Scan for the cell matching the given text and deliver its (X, Y) coordinate at center. 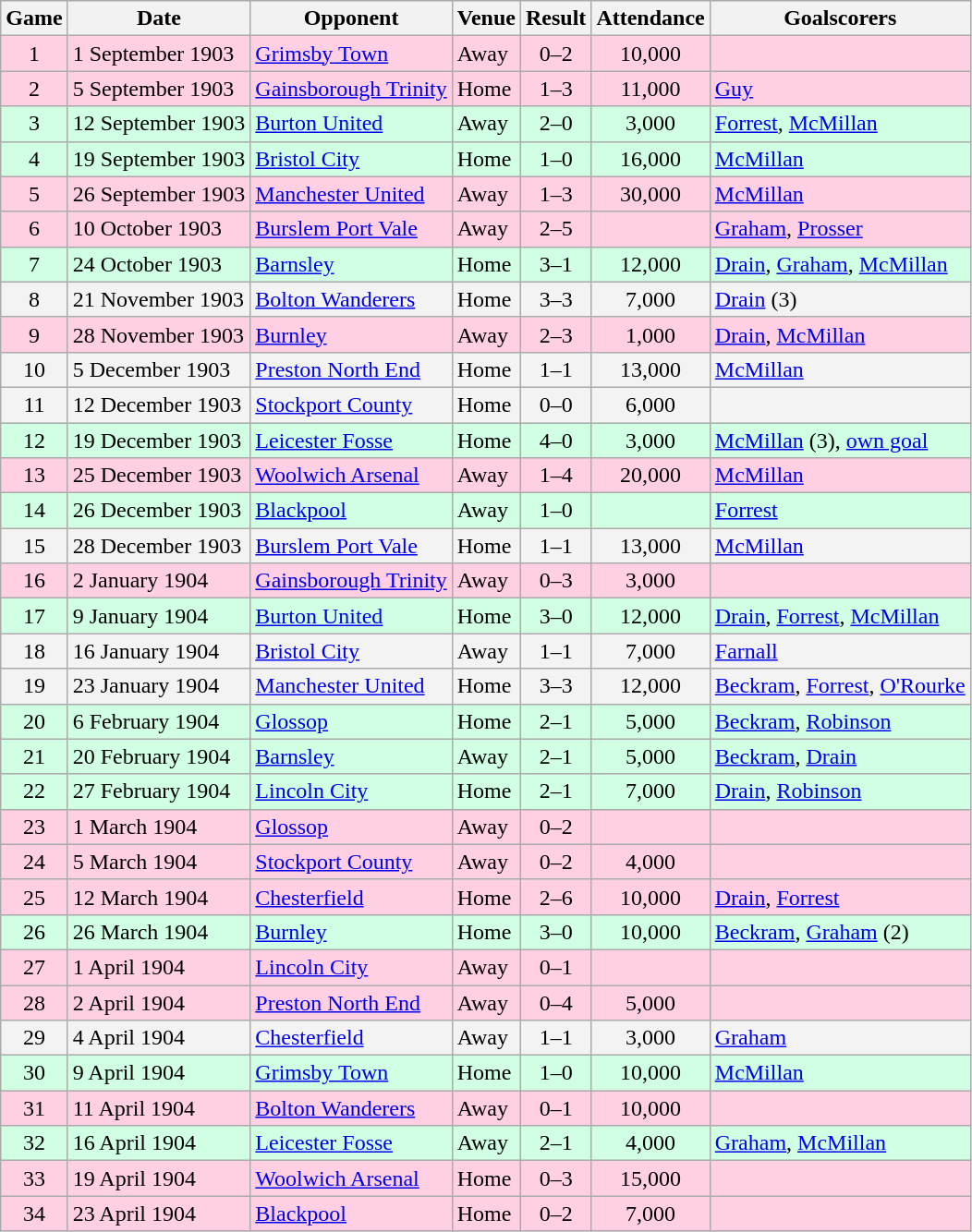
Guy (840, 89)
21 (34, 756)
22 (34, 791)
19 (34, 686)
12 December 1903 (159, 405)
32 (34, 1143)
1–4 (555, 476)
5 September 1903 (159, 89)
19 April 1904 (159, 1178)
26 March 1904 (159, 932)
2 April 1904 (159, 1002)
Opponent (351, 18)
5 March 1904 (159, 862)
1 (34, 54)
Result (555, 18)
11 (34, 405)
2–5 (555, 229)
Farnall (840, 651)
1 September 1903 (159, 54)
18 (34, 651)
5 December 1903 (159, 369)
30,000 (650, 194)
15,000 (650, 1178)
2–3 (555, 334)
Drain, Forrest, McMillan (840, 616)
23 (34, 827)
20 February 1904 (159, 756)
3–1 (555, 264)
5 (34, 194)
27 (34, 967)
16 (34, 581)
20 (34, 721)
6 February 1904 (159, 721)
Graham, McMillan (840, 1143)
Drain (3) (840, 299)
2–6 (555, 897)
Goalscorers (840, 18)
20,000 (650, 476)
23 January 1904 (159, 686)
28 (34, 1002)
Drain, McMillan (840, 334)
11 April 1904 (159, 1108)
26 December 1903 (159, 511)
9 (34, 334)
25 (34, 897)
9 January 1904 (159, 616)
23 April 1904 (159, 1214)
Graham, Prosser (840, 229)
33 (34, 1178)
25 December 1903 (159, 476)
28 December 1903 (159, 546)
21 November 1903 (159, 299)
2 (34, 89)
16,000 (650, 159)
6,000 (650, 405)
2 January 1904 (159, 581)
12 September 1903 (159, 124)
Graham (840, 1038)
0–4 (555, 1002)
Forrest, McMillan (840, 124)
24 (34, 862)
27 February 1904 (159, 791)
7 (34, 264)
10 October 1903 (159, 229)
1 March 1904 (159, 827)
Forrest (840, 511)
Drain, Forrest (840, 897)
2–0 (555, 124)
10 (34, 369)
Attendance (650, 18)
Venue (486, 18)
8 (34, 299)
4–0 (555, 441)
13 (34, 476)
9 April 1904 (159, 1073)
29 (34, 1038)
6 (34, 229)
Beckram, Robinson (840, 721)
26 September 1903 (159, 194)
30 (34, 1073)
0–0 (555, 405)
Date (159, 18)
19 September 1903 (159, 159)
4 (34, 159)
19 December 1903 (159, 441)
17 (34, 616)
16 April 1904 (159, 1143)
16 January 1904 (159, 651)
26 (34, 932)
1,000 (650, 334)
11,000 (650, 89)
12 March 1904 (159, 897)
Beckram, Forrest, O'Rourke (840, 686)
3 (34, 124)
34 (34, 1214)
1 April 1904 (159, 967)
Drain, Graham, McMillan (840, 264)
Game (34, 18)
4 April 1904 (159, 1038)
28 November 1903 (159, 334)
24 October 1903 (159, 264)
15 (34, 546)
14 (34, 511)
Beckram, Drain (840, 756)
Drain, Robinson (840, 791)
31 (34, 1108)
McMillan (3), own goal (840, 441)
Beckram, Graham (2) (840, 932)
12 (34, 441)
